Scan for the cell matching the given text and deliver its (X, Y) coordinate at center. 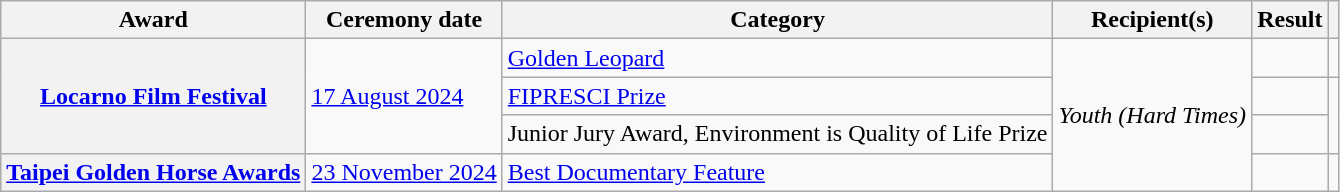
17 August 2024 (404, 96)
Recipient(s) (1152, 20)
Award (154, 20)
23 November 2024 (404, 172)
Result (1290, 20)
Ceremony date (404, 20)
Taipei Golden Horse Awards (154, 172)
Youth (Hard Times) (1152, 115)
FIPRESCI Prize (778, 96)
Junior Jury Award, Environment is Quality of Life Prize (778, 134)
Best Documentary Feature (778, 172)
Golden Leopard (778, 58)
Locarno Film Festival (154, 96)
Category (778, 20)
